From the cell containing the given text, extract its center point as [X, Y] coordinate. 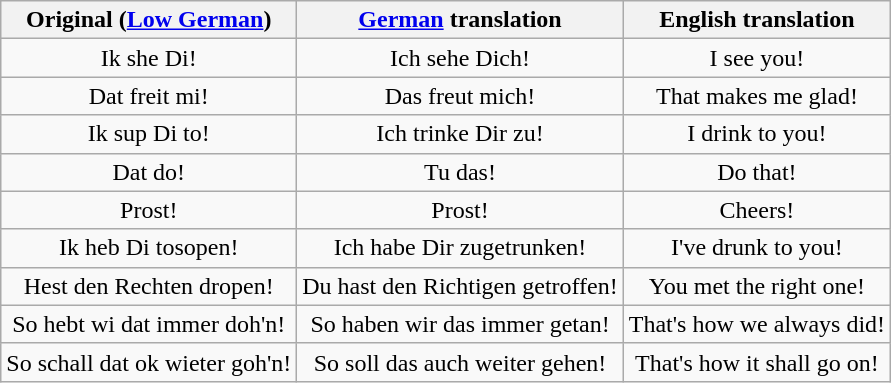
So schall dat ok wieter goh'n! [149, 362]
Dat do! [149, 172]
Ik she Di! [149, 58]
Cheers! [756, 210]
Hest den Rechten dropen! [149, 286]
I've drunk to you! [756, 248]
Ich habe Dir zugetrunken! [460, 248]
I drink to you! [756, 134]
I see you! [756, 58]
Ik sup Di to! [149, 134]
That makes me glad! [756, 96]
So hebt wi dat immer doh'n! [149, 324]
So soll das auch weiter gehen! [460, 362]
German translation [460, 20]
So haben wir das immer getan! [460, 324]
Do that! [756, 172]
You met the right one! [756, 286]
Ik heb Di tosopen! [149, 248]
Tu das! [460, 172]
Du hast den Richtigen getroffen! [460, 286]
Dat freit mi! [149, 96]
That's how we always did! [756, 324]
Original (Low German) [149, 20]
Das freut mich! [460, 96]
That's how it shall go on! [756, 362]
Ich trinke Dir zu! [460, 134]
English translation [756, 20]
Ich sehe Dich! [460, 58]
